Search for the cell housing the specified text and yield its (x, y) center coordinate. 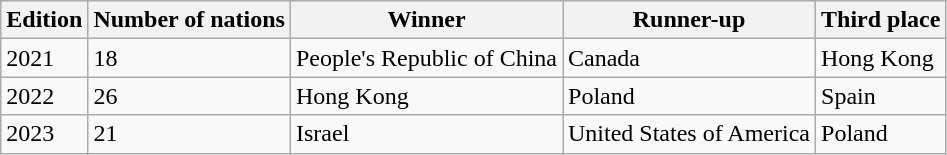
18 (190, 58)
Number of nations (190, 20)
Edition (44, 20)
United States of America (688, 134)
21 (190, 134)
Israel (426, 134)
2021 (44, 58)
People's Republic of China (426, 58)
Spain (881, 96)
Winner (426, 20)
Canada (688, 58)
Runner-up (688, 20)
2022 (44, 96)
26 (190, 96)
Third place (881, 20)
2023 (44, 134)
